Return [X, Y] of the center of cell containing provided text 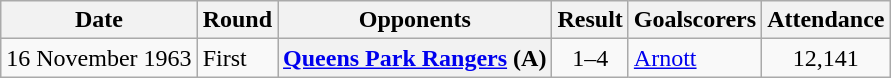
Attendance [826, 20]
Opponents [415, 20]
Date [99, 20]
1–4 [590, 58]
First [237, 58]
Queens Park Rangers (A) [415, 58]
12,141 [826, 58]
Result [590, 20]
16 November 1963 [99, 58]
Round [237, 20]
Arnott [694, 58]
Goalscorers [694, 20]
